Determine the [X, Y] coordinate at the center of the cell enclosing the given text.  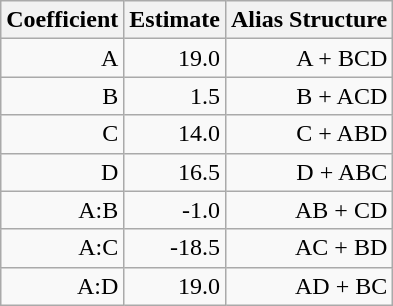
Coefficient [62, 20]
16.5 [175, 172]
C + ABD [308, 134]
B + ACD [308, 96]
D [62, 172]
A + BCD [308, 58]
14.0 [175, 134]
AB + CD [308, 210]
Estimate [175, 20]
B [62, 96]
-18.5 [175, 248]
C [62, 134]
Alias Structure [308, 20]
AC + BD [308, 248]
D + ABC [308, 172]
A:D [62, 286]
1.5 [175, 96]
A:B [62, 210]
A:C [62, 248]
A [62, 58]
-1.0 [175, 210]
AD + BC [308, 286]
